For the text-containing cell, return its midpoint in (x, y) coordinate format. 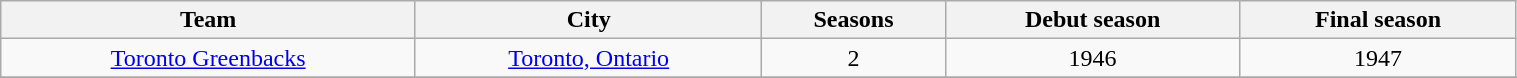
Debut season (1092, 20)
City (588, 20)
1947 (1378, 58)
Final season (1378, 20)
1946 (1092, 58)
Team (208, 20)
Toronto Greenbacks (208, 58)
Seasons (854, 20)
Toronto, Ontario (588, 58)
2 (854, 58)
